Pinpoint the cell where the given text exists, returning its (x, y) midpoint coordinate. 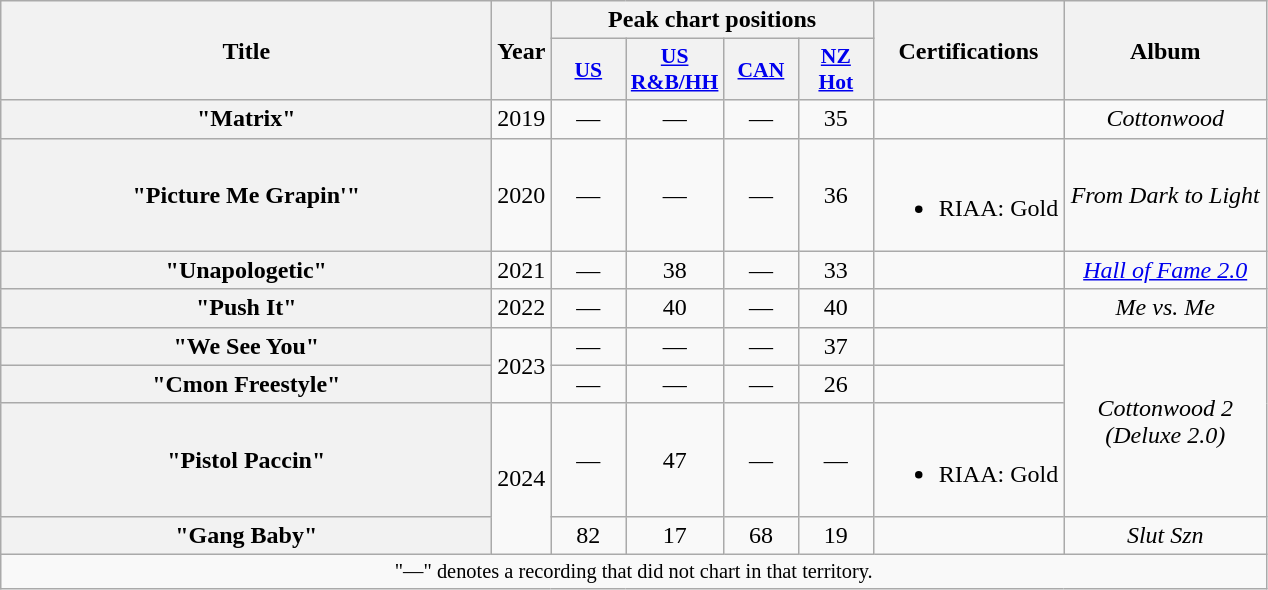
Hall of Fame 2.0 (1166, 270)
36 (836, 194)
33 (836, 270)
82 (588, 535)
Certifications (968, 50)
Album (1166, 50)
35 (836, 119)
"Matrix" (246, 119)
"Unapologetic" (246, 270)
Year (522, 50)
US (588, 70)
17 (675, 535)
Slut Szn (1166, 535)
47 (675, 460)
"Pistol Paccin" (246, 460)
68 (760, 535)
Cottonwood 2 (Deluxe 2.0) (1166, 422)
CAN (760, 70)
2023 (522, 365)
19 (836, 535)
"We See You" (246, 346)
2021 (522, 270)
2024 (522, 478)
From Dark to Light (1166, 194)
NZHot (836, 70)
"Gang Baby" (246, 535)
37 (836, 346)
2020 (522, 194)
Me vs. Me (1166, 308)
"Picture Me Grapin'" (246, 194)
Cottonwood (1166, 119)
"—" denotes a recording that did not chart in that territory. (634, 571)
26 (836, 384)
2022 (522, 308)
Title (246, 50)
"Cmon Freestyle" (246, 384)
2019 (522, 119)
US R&B/HH (675, 70)
Peak chart positions (712, 20)
38 (675, 270)
"Push It" (246, 308)
